Return [X, Y] of the center of cell containing provided text 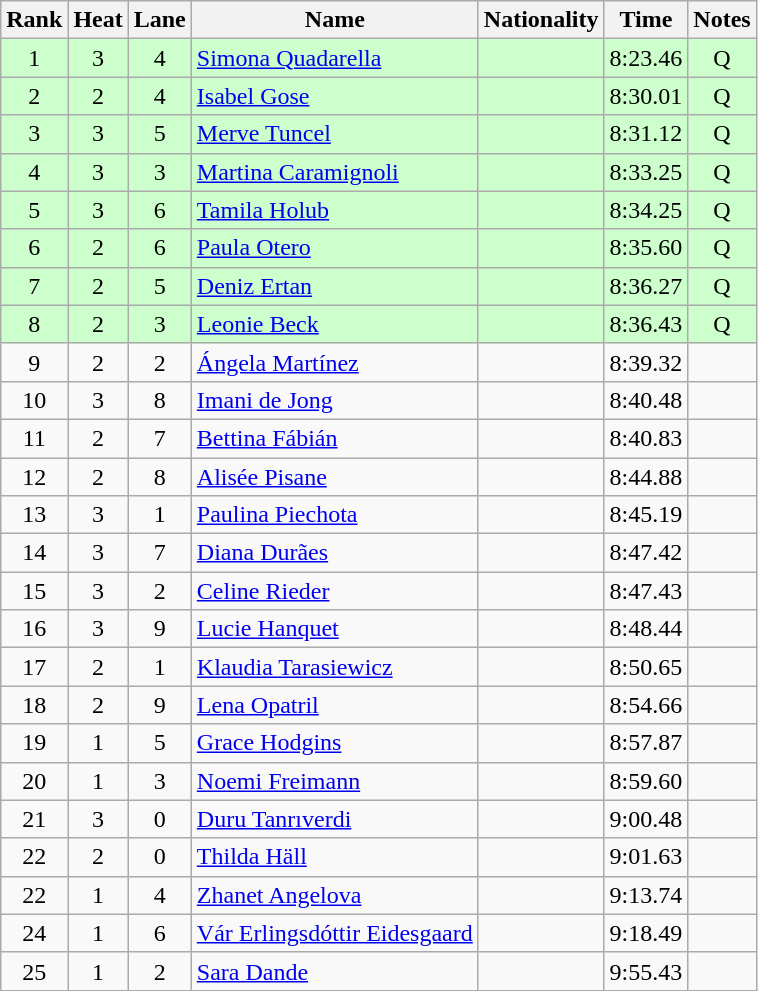
Leonie Beck [334, 324]
8:54.66 [646, 705]
19 [34, 743]
Notes [722, 20]
Deniz Ertan [334, 286]
Thilda Häll [334, 857]
8:36.27 [646, 286]
Paula Otero [334, 248]
8:57.87 [646, 743]
17 [34, 667]
8:33.25 [646, 172]
Vár Erlingsdóttir Eidesgaard [334, 933]
24 [34, 933]
Simona Quadarella [334, 58]
8:36.43 [646, 324]
8:31.12 [646, 134]
8:34.25 [646, 210]
20 [34, 781]
8:59.60 [646, 781]
Imani de Jong [334, 400]
Noemi Freimann [334, 781]
Grace Hodgins [334, 743]
Ángela Martínez [334, 362]
8:45.19 [646, 515]
Lucie Hanquet [334, 629]
13 [34, 515]
9:55.43 [646, 971]
8:48.44 [646, 629]
14 [34, 553]
25 [34, 971]
8:47.43 [646, 591]
Tamila Holub [334, 210]
Duru Tanrıverdi [334, 819]
9:01.63 [646, 857]
11 [34, 438]
Lena Opatril [334, 705]
16 [34, 629]
15 [34, 591]
Time [646, 20]
Alisée Pisane [334, 477]
9:13.74 [646, 895]
Merve Tuncel [334, 134]
Rank [34, 20]
8:50.65 [646, 667]
8:35.60 [646, 248]
9:18.49 [646, 933]
Celine Rieder [334, 591]
Zhanet Angelova [334, 895]
Diana Durães [334, 553]
8:39.32 [646, 362]
Heat [98, 20]
10 [34, 400]
12 [34, 477]
8:30.01 [646, 96]
18 [34, 705]
9:00.48 [646, 819]
Martina Caramignoli [334, 172]
Isabel Gose [334, 96]
21 [34, 819]
8:40.83 [646, 438]
Bettina Fábián [334, 438]
Lane [160, 20]
Nationality [541, 20]
Name [334, 20]
8:47.42 [646, 553]
Paulina Piechota [334, 515]
8:44.88 [646, 477]
8:23.46 [646, 58]
Klaudia Tarasiewicz [334, 667]
8:40.48 [646, 400]
Sara Dande [334, 971]
